Extract the (X, Y) coordinate from the center of the cell holding the provided text.  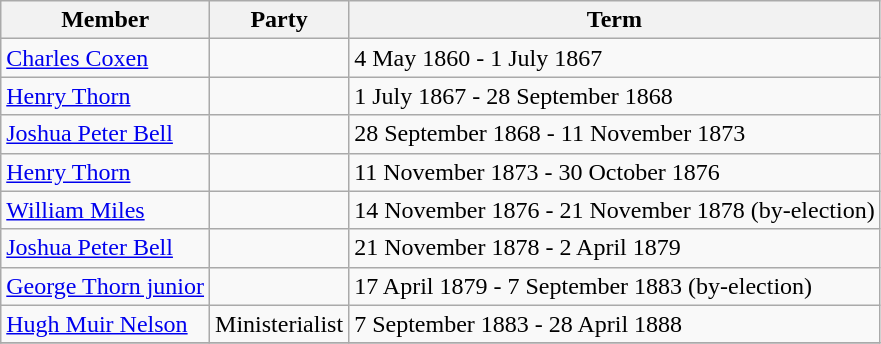
21 November 1878 - 2 April 1879 (615, 248)
William Miles (106, 210)
Party (280, 20)
Term (615, 20)
Ministerialist (280, 324)
28 September 1868 - 11 November 1873 (615, 134)
Charles Coxen (106, 58)
Member (106, 20)
1 July 1867 - 28 September 1868 (615, 96)
Hugh Muir Nelson (106, 324)
17 April 1879 - 7 September 1883 (by-election) (615, 286)
11 November 1873 - 30 October 1876 (615, 172)
4 May 1860 - 1 July 1867 (615, 58)
14 November 1876 - 21 November 1878 (by-election) (615, 210)
7 September 1883 - 28 April 1888 (615, 324)
George Thorn junior (106, 286)
